Scan for the cell matching the given text and deliver its [x, y] coordinate at center. 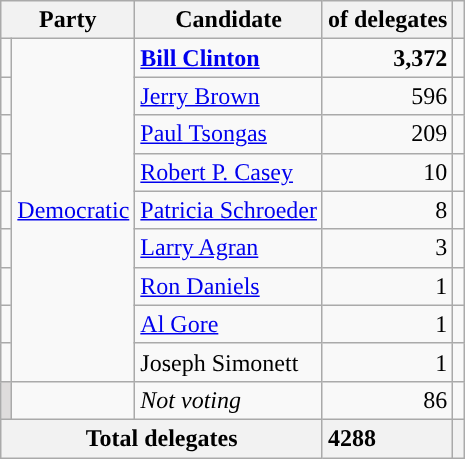
10 [387, 172]
3,372 [387, 58]
4288 [387, 438]
Not voting [229, 400]
Party [68, 20]
Robert P. Casey [229, 172]
of delegates [387, 20]
Patricia Schroeder [229, 210]
Candidate [229, 20]
Ron Daniels [229, 286]
86 [387, 400]
Democratic [74, 210]
Paul Tsongas [229, 134]
Al Gore [229, 324]
8 [387, 210]
596 [387, 96]
209 [387, 134]
3 [387, 248]
Jerry Brown [229, 96]
Total delegates [162, 438]
Larry Agran [229, 248]
Bill Clinton [229, 58]
Joseph Simonett [229, 362]
